Detect which cell encompasses the target text, then output its [X, Y] center coordinate. 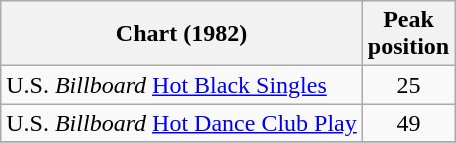
49 [408, 123]
U.S. Billboard Hot Dance Club Play [182, 123]
Peakposition [408, 34]
25 [408, 85]
U.S. Billboard Hot Black Singles [182, 85]
Chart (1982) [182, 34]
